Scan for the cell matching the given text and deliver its (X, Y) coordinate at center. 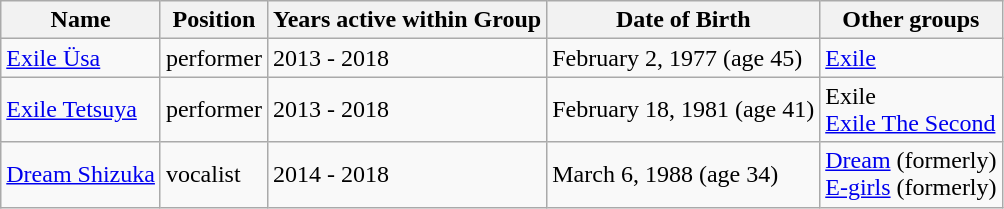
Other groups (911, 20)
Name (81, 20)
March 6, 1988 (age 34) (684, 174)
vocalist (214, 174)
Position (214, 20)
Exile (911, 58)
Dream Shizuka (81, 174)
Date of Birth (684, 20)
Years active within Group (406, 20)
February 18, 1981 (age 41) (684, 110)
Exile Tetsuya (81, 110)
2014 - 2018 (406, 174)
Exile Üsa (81, 58)
Dream (formerly)E-girls (formerly) (911, 174)
ExileExile The Second (911, 110)
February 2, 1977 (age 45) (684, 58)
